Detect which cell encompasses the target text, then output its [X, Y] center coordinate. 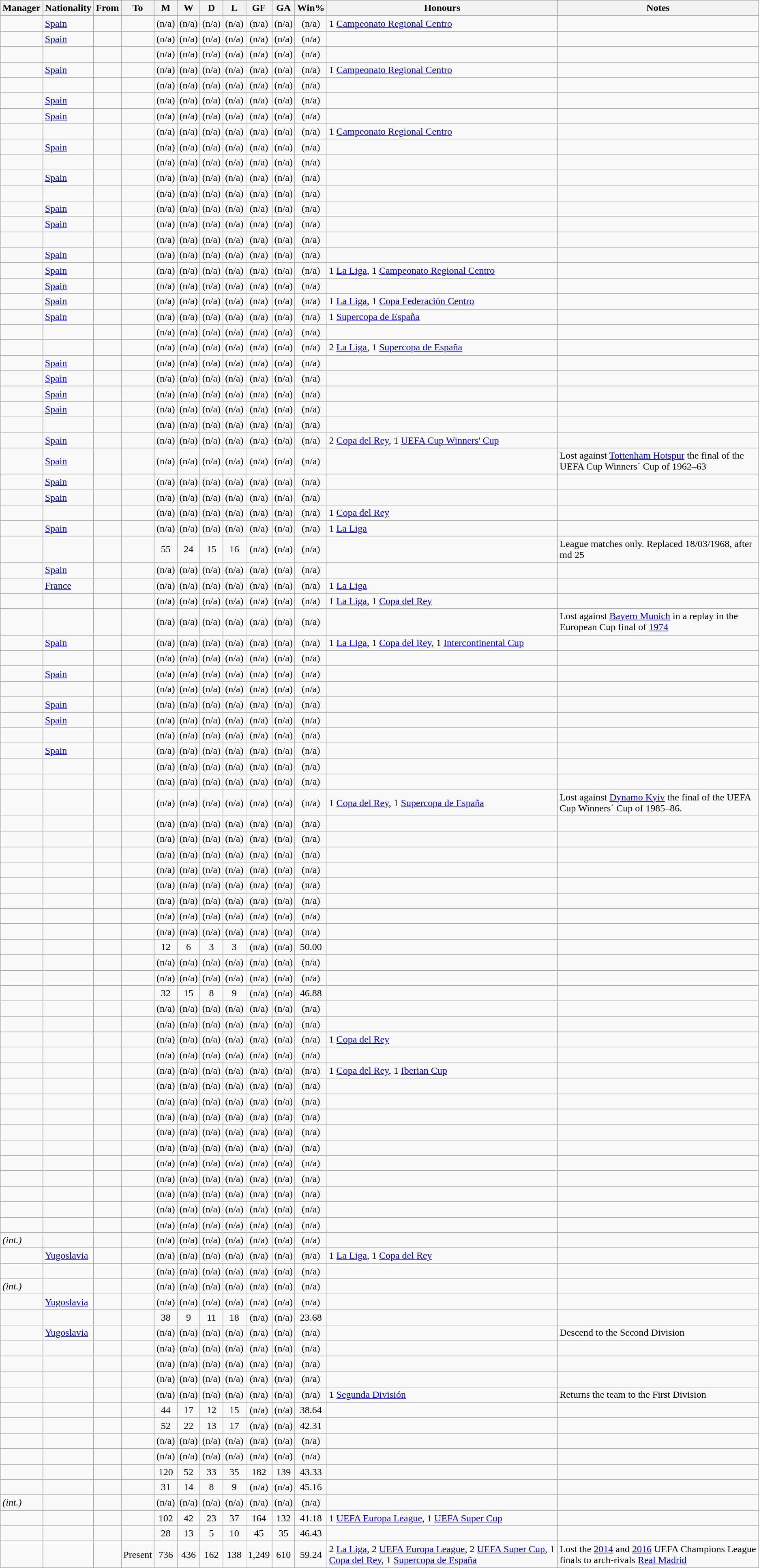
1,249 [259, 1555]
41.18 [311, 1518]
Nationality [68, 8]
GF [259, 8]
5 [211, 1534]
164 [259, 1518]
Lost against Bayern Munich in a replay in the European Cup final of 1974 [658, 622]
From [107, 8]
2 La Liga, 2 UEFA Europa League, 2 UEFA Super Cup, 1 Copa del Rey, 1 Supercopa de España [442, 1555]
Lost against Tottenham Hotspur the final of the UEFA Cup Winners´ Cup of 1962–63 [658, 461]
1 La Liga, 1 Campeonato Regional Centro [442, 270]
Win% [311, 8]
24 [189, 549]
1 Copa del Rey, 1 Iberian Cup [442, 1070]
139 [283, 1471]
L [234, 8]
France [68, 586]
37 [234, 1518]
132 [283, 1518]
50.00 [311, 947]
1 La Liga, 1 Copa del Rey, 1 Intercontinental Cup [442, 643]
Lost the 2014 and 2016 UEFA Champions League finals to arch-rivals Real Madrid [658, 1555]
6 [189, 947]
43.33 [311, 1471]
Returns the team to the First Division [658, 1394]
138 [234, 1555]
10 [234, 1534]
610 [283, 1555]
55 [166, 549]
59.24 [311, 1555]
38 [166, 1317]
1 La Liga, 1 Copa Federación Centro [442, 301]
45 [259, 1534]
31 [166, 1487]
1 UEFA Europa League, 1 UEFA Super Cup [442, 1518]
38.64 [311, 1410]
436 [189, 1555]
16 [234, 549]
To [138, 8]
42.31 [311, 1425]
28 [166, 1534]
1 Copa del Rey, 1 Supercopa de España [442, 803]
GA [283, 8]
Present [138, 1555]
1 Segunda División [442, 1394]
42 [189, 1518]
46.43 [311, 1534]
23.68 [311, 1317]
23 [211, 1518]
162 [211, 1555]
736 [166, 1555]
Notes [658, 8]
182 [259, 1471]
120 [166, 1471]
22 [189, 1425]
Lost against Dynamo Kyiv the final of the UEFA Cup Winners´ Cup of 1985–86. [658, 803]
Manager [21, 8]
11 [211, 1317]
18 [234, 1317]
14 [189, 1487]
102 [166, 1518]
32 [166, 993]
League matches only. Replaced 18/03/1968, after md 25 [658, 549]
1 Supercopa de España [442, 317]
33 [211, 1471]
2 Copa del Rey, 1 UEFA Cup Winners' Cup [442, 440]
W [189, 8]
2 La Liga, 1 Supercopa de España [442, 347]
Descend to the Second Division [658, 1333]
46.88 [311, 993]
44 [166, 1410]
Honours [442, 8]
M [166, 8]
D [211, 8]
45.16 [311, 1487]
